Determine the (X, Y) coordinate at the center of the cell enclosing the given text.  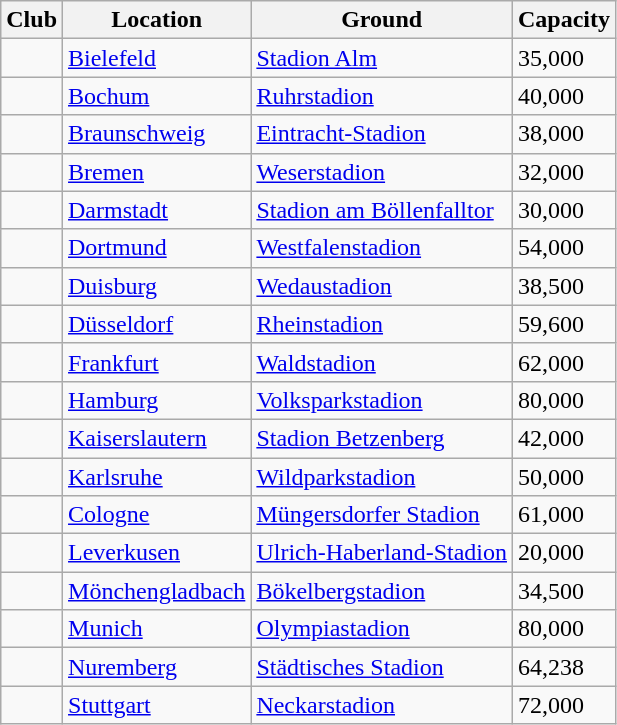
64,238 (564, 667)
Weserstadion (382, 172)
Mönchengladbach (157, 591)
Bielefeld (157, 58)
Olympiastadion (382, 629)
Rheinstadion (382, 324)
Neckarstadion (382, 705)
61,000 (564, 515)
32,000 (564, 172)
Bökelbergstadion (382, 591)
Ruhrstadion (382, 96)
Ulrich-Haberland-Stadion (382, 553)
Volksparkstadion (382, 400)
30,000 (564, 210)
Location (157, 20)
Müngersdorfer Stadion (382, 515)
72,000 (564, 705)
Karlsruhe (157, 477)
Bochum (157, 96)
Wildparkstadion (382, 477)
Duisburg (157, 286)
Stadion am Böllenfalltor (382, 210)
34,500 (564, 591)
Ground (382, 20)
50,000 (564, 477)
Darmstadt (157, 210)
Capacity (564, 20)
Munich (157, 629)
Club (32, 20)
Stadion Betzenberg (382, 438)
20,000 (564, 553)
Cologne (157, 515)
Stuttgart (157, 705)
38,500 (564, 286)
Wedaustadion (382, 286)
Nuremberg (157, 667)
Frankfurt (157, 362)
38,000 (564, 134)
Leverkusen (157, 553)
Dortmund (157, 248)
54,000 (564, 248)
Eintracht-Stadion (382, 134)
Braunschweig (157, 134)
Städtisches Stadion (382, 667)
Bremen (157, 172)
35,000 (564, 58)
Hamburg (157, 400)
62,000 (564, 362)
Düsseldorf (157, 324)
Westfalenstadion (382, 248)
59,600 (564, 324)
Stadion Alm (382, 58)
Waldstadion (382, 362)
42,000 (564, 438)
40,000 (564, 96)
Kaiserslautern (157, 438)
